Return [x, y] of the center of cell containing provided text 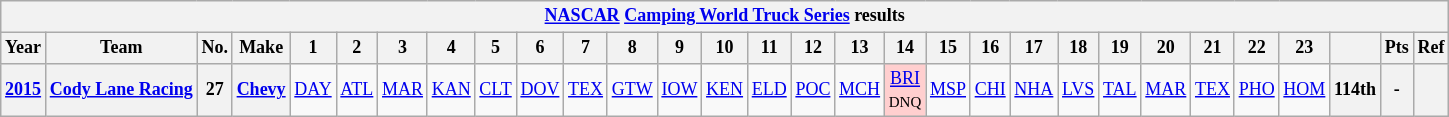
18 [1078, 48]
MCH [860, 90]
7 [586, 48]
5 [496, 48]
1 [313, 48]
Make [261, 48]
Ref [1431, 48]
KAN [451, 90]
KEN [725, 90]
14 [904, 48]
MSP [948, 90]
PHO [1256, 90]
Chevy [261, 90]
19 [1120, 48]
15 [948, 48]
11 [769, 48]
23 [1304, 48]
IOW [680, 90]
Cody Lane Racing [121, 90]
114th [1356, 90]
20 [1166, 48]
22 [1256, 48]
12 [813, 48]
17 [1034, 48]
3 [403, 48]
ELD [769, 90]
16 [990, 48]
GTW [632, 90]
TAL [1120, 90]
CLT [496, 90]
CHI [990, 90]
6 [540, 48]
2 [357, 48]
8 [632, 48]
10 [725, 48]
13 [860, 48]
9 [680, 48]
ATL [357, 90]
BRIDNQ [904, 90]
NASCAR Camping World Truck Series results [725, 16]
4 [451, 48]
POC [813, 90]
DAY [313, 90]
- [1396, 90]
HOM [1304, 90]
Pts [1396, 48]
LVS [1078, 90]
21 [1213, 48]
2015 [24, 90]
Team [121, 48]
Year [24, 48]
27 [214, 90]
NHA [1034, 90]
DOV [540, 90]
No. [214, 48]
